For the text-containing cell, return its midpoint in (X, Y) coordinate format. 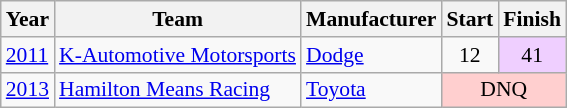
Finish (532, 19)
Dodge (371, 55)
2013 (28, 90)
Toyota (371, 90)
DNQ (504, 90)
Start (470, 19)
Hamilton Means Racing (178, 90)
2011 (28, 55)
41 (532, 55)
Manufacturer (371, 19)
12 (470, 55)
Team (178, 19)
K-Automotive Motorsports (178, 55)
Year (28, 19)
